Locate the cell with the specified text and output its [X, Y] center coordinate. 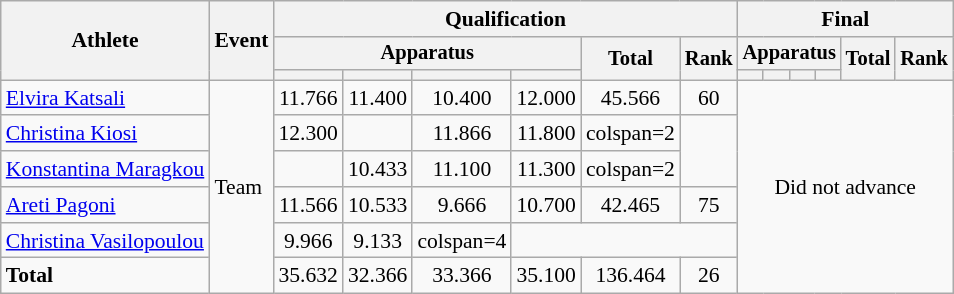
33.366 [462, 276]
Did not advance [846, 187]
Areti Pagoni [106, 205]
10.700 [546, 205]
10.433 [378, 169]
Event [241, 40]
Christina Vasilopoulou [106, 241]
136.464 [630, 276]
11.866 [462, 134]
12.300 [308, 134]
12.000 [546, 98]
9.966 [308, 241]
10.400 [462, 98]
26 [709, 276]
11.300 [546, 169]
Elvira Katsali [106, 98]
11.566 [308, 205]
10.533 [378, 205]
9.666 [462, 205]
11.800 [546, 134]
35.100 [546, 276]
60 [709, 98]
11.766 [308, 98]
35.632 [308, 276]
Konstantina Maragkou [106, 169]
75 [709, 205]
Final [846, 19]
32.366 [378, 276]
11.100 [462, 169]
colspan=4 [462, 241]
42.465 [630, 205]
11.400 [378, 98]
Qualification [505, 19]
9.133 [378, 241]
45.566 [630, 98]
Christina Kiosi [106, 134]
Athlete [106, 40]
Team [241, 187]
